For the text-containing cell, return its midpoint in (x, y) coordinate format. 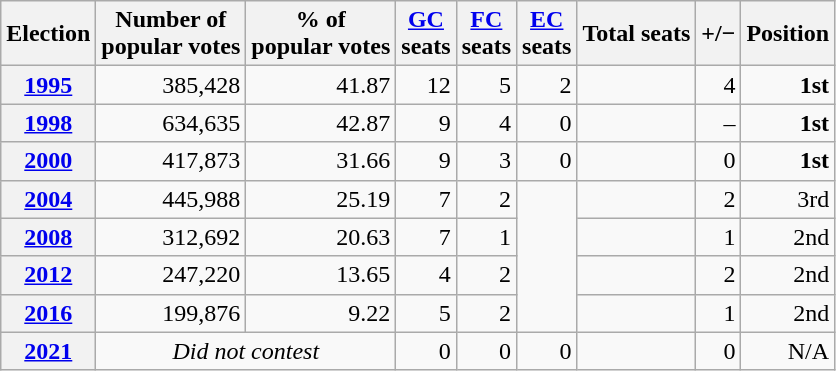
3 (486, 161)
41.87 (321, 85)
31.66 (321, 161)
+/− (718, 34)
42.87 (321, 123)
2008 (48, 237)
12 (426, 85)
247,220 (171, 275)
Total seats (636, 34)
GCseats (426, 34)
% ofpopular votes (321, 34)
1998 (48, 123)
1995 (48, 85)
20.63 (321, 237)
9.22 (321, 313)
3rd (788, 199)
Election (48, 34)
Position (788, 34)
13.65 (321, 275)
312,692 (171, 237)
2012 (48, 275)
Did not contest (246, 351)
2021 (48, 351)
634,635 (171, 123)
2000 (48, 161)
ECseats (547, 34)
445,988 (171, 199)
385,428 (171, 85)
FCseats (486, 34)
2004 (48, 199)
25.19 (321, 199)
417,873 (171, 161)
N/A (788, 351)
– (718, 123)
2016 (48, 313)
199,876 (171, 313)
Number ofpopular votes (171, 34)
